Output the [X, Y] coordinate of the center of the cell containing the given text.  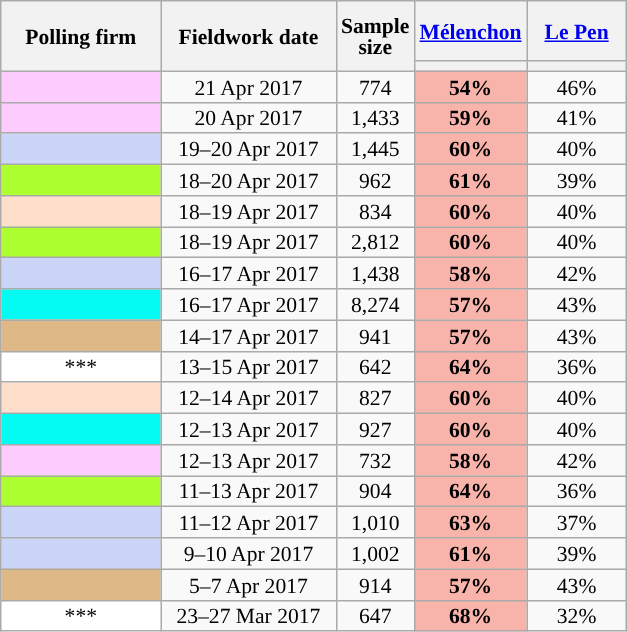
21 Apr 2017 [248, 86]
Fieldwork date [248, 36]
13–15 Apr 2017 [248, 366]
1,002 [375, 554]
1,438 [375, 274]
41% [577, 118]
23–27 Mar 2017 [248, 616]
827 [375, 398]
Polling firm [81, 36]
63% [470, 522]
37% [577, 522]
9–10 Apr 2017 [248, 554]
59% [470, 118]
8,274 [375, 304]
54% [470, 86]
834 [375, 212]
1,433 [375, 118]
647 [375, 616]
14–17 Apr 2017 [248, 336]
914 [375, 584]
774 [375, 86]
19–20 Apr 2017 [248, 150]
11–12 Apr 2017 [248, 522]
5–7 Apr 2017 [248, 584]
904 [375, 492]
1,010 [375, 522]
732 [375, 460]
642 [375, 366]
Samplesize [375, 36]
962 [375, 180]
68% [470, 616]
12–14 Apr 2017 [248, 398]
18–20 Apr 2017 [248, 180]
2,812 [375, 242]
46% [577, 86]
20 Apr 2017 [248, 118]
32% [577, 616]
1,445 [375, 150]
941 [375, 336]
Le Pen [577, 31]
Mélenchon [470, 31]
927 [375, 430]
11–13 Apr 2017 [248, 492]
